Locate the cell with the specified text and output its (X, Y) center coordinate. 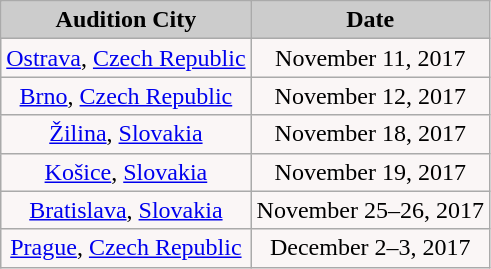
November 12, 2017 (370, 96)
Date (370, 20)
November 18, 2017 (370, 134)
Ostrava, Czech Republic (126, 58)
Žilina, Slovakia (126, 134)
November 19, 2017 (370, 172)
Košice, Slovakia (126, 172)
Brno, Czech Republic (126, 96)
November 11, 2017 (370, 58)
Audition City (126, 20)
Bratislava, Slovakia (126, 210)
November 25–26, 2017 (370, 210)
December 2–3, 2017 (370, 248)
Prague, Czech Republic (126, 248)
